Locate the cell with the specified text and output its [x, y] center coordinate. 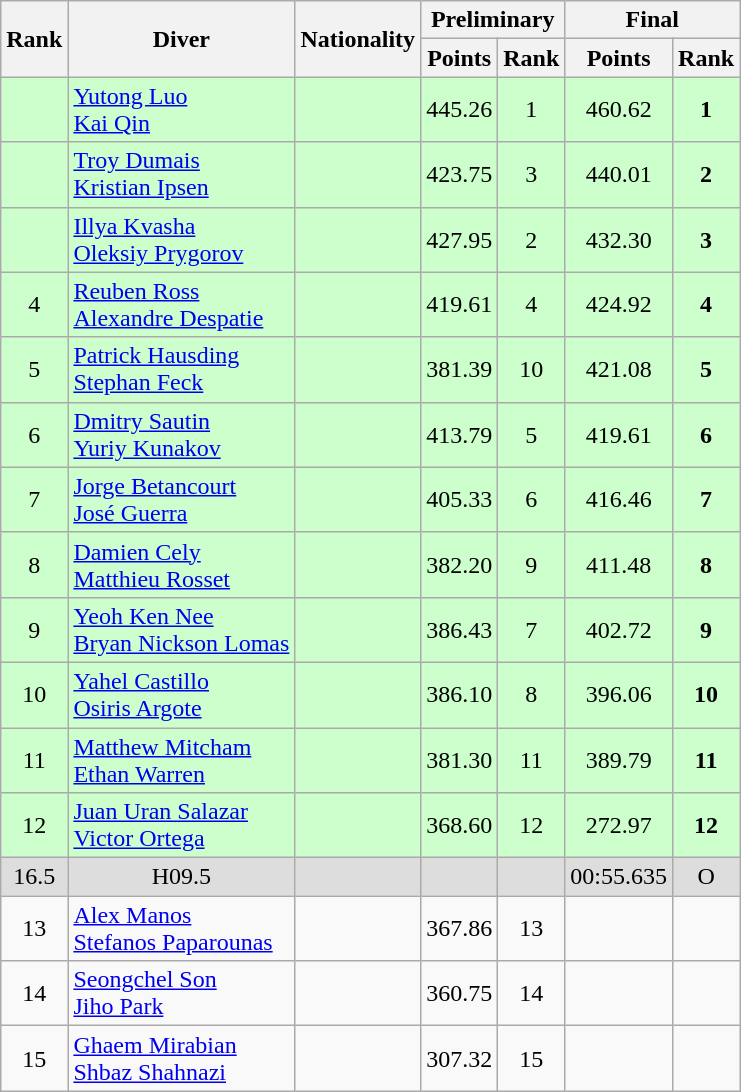
H09.5 [182, 877]
421.08 [619, 370]
Damien CelyMatthieu Rosset [182, 564]
423.75 [460, 174]
424.92 [619, 304]
Dmitry SautinYuriy Kunakov [182, 434]
Jorge BetancourtJosé Guerra [182, 500]
413.79 [460, 434]
Illya KvashaOleksiy Prygorov [182, 240]
368.60 [460, 826]
Matthew MitchamEthan Warren [182, 760]
382.20 [460, 564]
Troy DumaisKristian Ipsen [182, 174]
386.43 [460, 630]
Patrick HausdingStephan Feck [182, 370]
Yahel CastilloOsiris Argote [182, 694]
Diver [182, 39]
460.62 [619, 110]
445.26 [460, 110]
396.06 [619, 694]
Final [652, 20]
Preliminary [493, 20]
381.39 [460, 370]
Yeoh Ken NeeBryan Nickson Lomas [182, 630]
440.01 [619, 174]
432.30 [619, 240]
00:55.635 [619, 877]
16.5 [34, 877]
405.33 [460, 500]
416.46 [619, 500]
Seongchel SonJiho Park [182, 994]
386.10 [460, 694]
360.75 [460, 994]
381.30 [460, 760]
Reuben RossAlexandre Despatie [182, 304]
411.48 [619, 564]
402.72 [619, 630]
272.97 [619, 826]
427.95 [460, 240]
Yutong LuoKai Qin [182, 110]
Nationality [358, 39]
389.79 [619, 760]
367.86 [460, 928]
Alex ManosStefanos Paparounas [182, 928]
307.32 [460, 1058]
Ghaem MirabianShbaz Shahnazi [182, 1058]
Juan Uran SalazarVictor Ortega [182, 826]
O [706, 877]
